For the text-containing cell, return its midpoint in (X, Y) coordinate format. 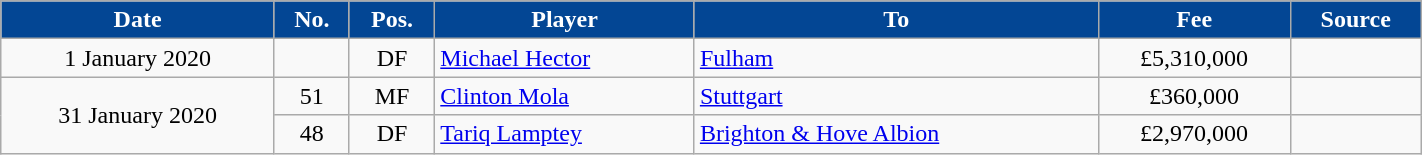
Player (565, 20)
£5,310,000 (1194, 58)
51 (312, 96)
No. (312, 20)
£360,000 (1194, 96)
Fulham (896, 58)
Source (1356, 20)
1 January 2020 (138, 58)
Fee (1194, 20)
Michael Hector (565, 58)
Stuttgart (896, 96)
Brighton & Hove Albion (896, 134)
MF (392, 96)
Tariq Lamptey (565, 134)
31 January 2020 (138, 115)
£2,970,000 (1194, 134)
To (896, 20)
Clinton Mola (565, 96)
Pos. (392, 20)
Date (138, 20)
48 (312, 134)
